Output the (X, Y) coordinate of the center of the cell containing the given text.  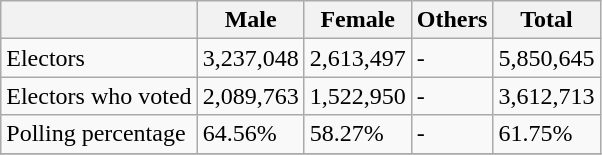
Male (250, 20)
58.27% (358, 134)
Others (452, 20)
2,089,763 (250, 96)
2,613,497 (358, 58)
61.75% (546, 134)
3,612,713 (546, 96)
Total (546, 20)
Electors who voted (99, 96)
Electors (99, 58)
Polling percentage (99, 134)
1,522,950 (358, 96)
64.56% (250, 134)
Female (358, 20)
5,850,645 (546, 58)
3,237,048 (250, 58)
